Search for the cell housing the specified text and yield its (x, y) center coordinate. 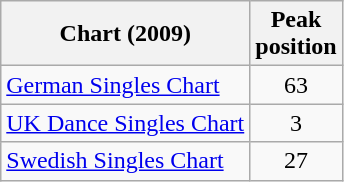
27 (296, 161)
Peakposition (296, 34)
Chart (2009) (126, 34)
UK Dance Singles Chart (126, 123)
German Singles Chart (126, 85)
63 (296, 85)
3 (296, 123)
Swedish Singles Chart (126, 161)
